Detect which cell encompasses the target text, then output its (X, Y) center coordinate. 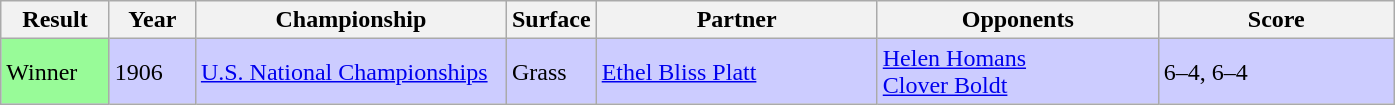
Winner (56, 72)
Helen Homans Clover Boldt (1018, 72)
Year (152, 20)
1906 (152, 72)
Result (56, 20)
Partner (736, 20)
Surface (551, 20)
Grass (551, 72)
U.S. National Championships (350, 72)
Championship (350, 20)
Ethel Bliss Platt (736, 72)
Opponents (1018, 20)
6–4, 6–4 (1276, 72)
Score (1276, 20)
